Scan for the cell matching the given text and deliver its [X, Y] coordinate at center. 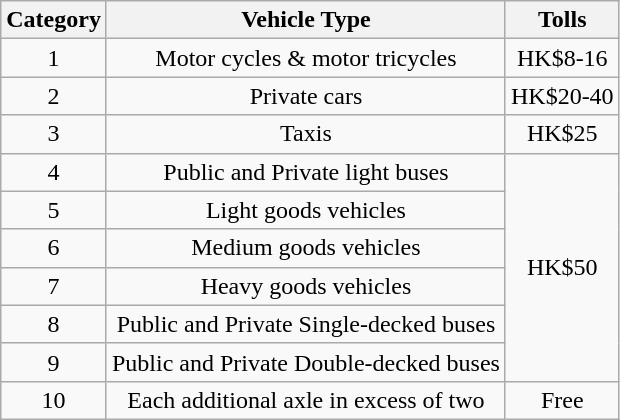
5 [54, 210]
10 [54, 400]
Public and Private Single-decked buses [306, 324]
HK$25 [562, 134]
Taxis [306, 134]
Vehicle Type [306, 20]
HK$8-16 [562, 58]
Free [562, 400]
Private cars [306, 96]
1 [54, 58]
Motor cycles & motor tricycles [306, 58]
Public and Private light buses [306, 172]
HK$20-40 [562, 96]
Public and Private Double-decked buses [306, 362]
7 [54, 286]
2 [54, 96]
9 [54, 362]
Category [54, 20]
3 [54, 134]
HK$50 [562, 267]
Each additional axle in excess of two [306, 400]
Tolls [562, 20]
6 [54, 248]
8 [54, 324]
Medium goods vehicles [306, 248]
4 [54, 172]
Light goods vehicles [306, 210]
Heavy goods vehicles [306, 286]
